From the cell containing the given text, extract its center point as [x, y] coordinate. 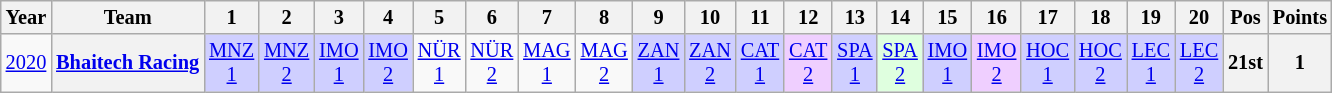
MNZ2 [286, 63]
ZAN1 [659, 63]
3 [338, 17]
Bhaitech Racing [128, 63]
14 [900, 17]
SPA1 [854, 63]
13 [854, 17]
8 [604, 17]
MAG2 [604, 63]
16 [996, 17]
MNZ1 [232, 63]
19 [1151, 17]
9 [659, 17]
4 [388, 17]
21st [1246, 63]
NÜR2 [492, 63]
6 [492, 17]
Points [1300, 17]
7 [546, 17]
HOC1 [1048, 63]
2020 [26, 63]
NÜR1 [440, 63]
HOC2 [1100, 63]
20 [1199, 17]
5 [440, 17]
12 [808, 17]
Pos [1246, 17]
LEC2 [1199, 63]
SPA2 [900, 63]
MAG1 [546, 63]
11 [760, 17]
10 [710, 17]
LEC1 [1151, 63]
Team [128, 17]
CAT1 [760, 63]
15 [948, 17]
17 [1048, 17]
CAT2 [808, 63]
ZAN2 [710, 63]
Year [26, 17]
2 [286, 17]
18 [1100, 17]
